Provide the (x, y) coordinate of the cell's center where the given text is located.  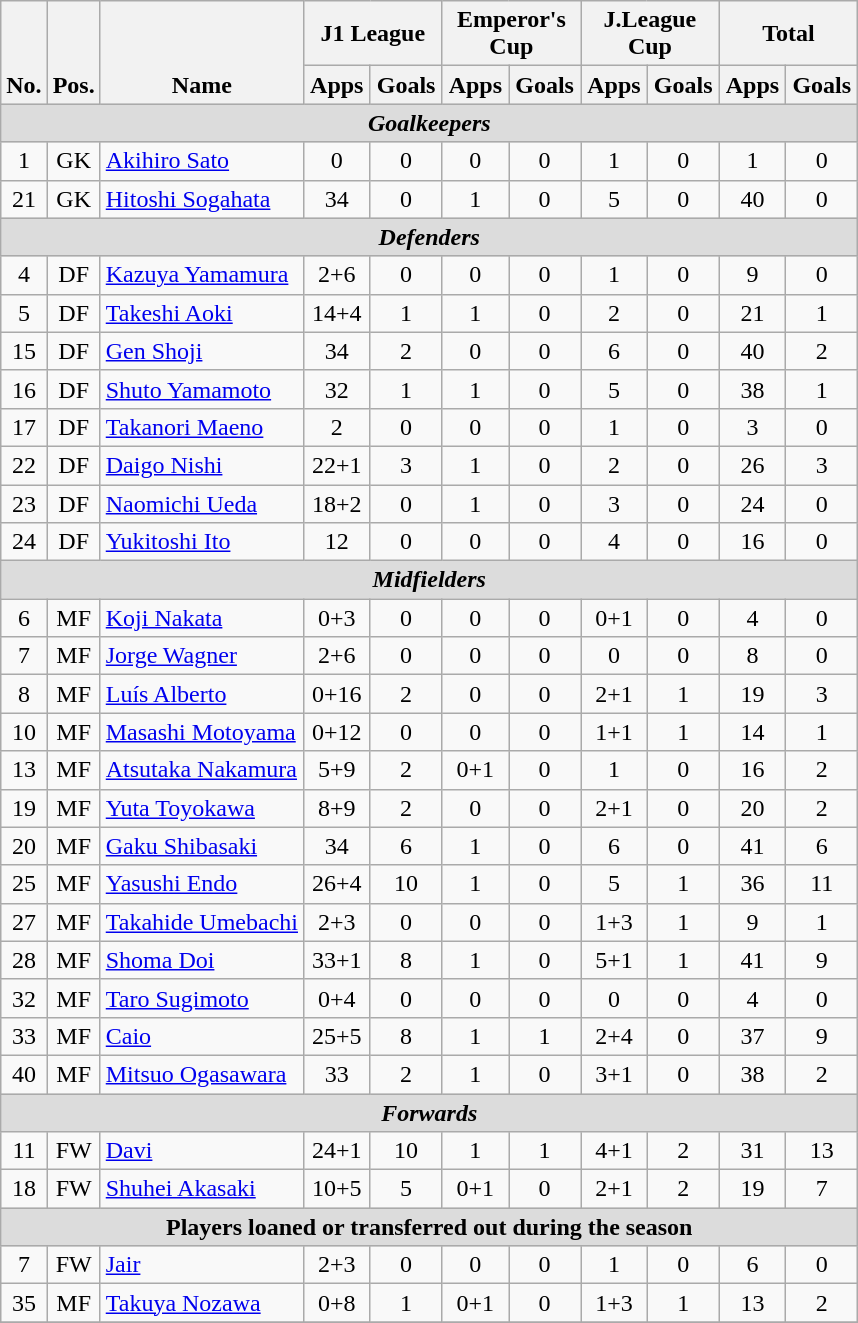
25 (24, 884)
Defenders (430, 237)
18+2 (338, 503)
17 (24, 427)
10+5 (338, 1189)
Masashi Motoyama (202, 732)
Atsutaka Nakamura (202, 770)
14+4 (338, 313)
35 (24, 1303)
28 (24, 960)
Goalkeepers (430, 123)
27 (24, 922)
Daigo Nishi (202, 465)
Shoma Doi (202, 960)
Gen Shoji (202, 351)
Akihiro Sato (202, 161)
0+12 (338, 732)
Caio (202, 1036)
Total (788, 34)
2+4 (614, 1036)
8+9 (338, 808)
15 (24, 351)
Shuto Yamamoto (202, 389)
Jair (202, 1265)
Players loaned or transferred out during the season (430, 1227)
26+4 (338, 884)
33+1 (338, 960)
Yuta Toyokawa (202, 808)
26 (752, 465)
3+1 (614, 1074)
Taro Sugimoto (202, 998)
Takuya Nozawa (202, 1303)
31 (752, 1151)
0+4 (338, 998)
24+1 (338, 1151)
Yukitoshi Ito (202, 542)
37 (752, 1036)
Takahide Umebachi (202, 922)
12 (338, 542)
5+9 (338, 770)
Shuhei Akasaki (202, 1189)
22 (24, 465)
Koji Nakata (202, 618)
Emperor's Cup (512, 34)
0+16 (338, 694)
25+5 (338, 1036)
Midfielders (430, 580)
Mitsuo Ogasawara (202, 1074)
0+3 (338, 618)
J.League Cup (650, 34)
Forwards (430, 1113)
Name (202, 52)
Gaku Shibasaki (202, 846)
Pos. (74, 52)
Yasushi Endo (202, 884)
22+1 (338, 465)
Takeshi Aoki (202, 313)
Hitoshi Sogahata (202, 199)
23 (24, 503)
Kazuya Yamamura (202, 275)
Luís Alberto (202, 694)
4+1 (614, 1151)
36 (752, 884)
Davi (202, 1151)
Takanori Maeno (202, 427)
No. (24, 52)
J1 League (374, 34)
0+8 (338, 1303)
18 (24, 1189)
Naomichi Ueda (202, 503)
Jorge Wagner (202, 656)
14 (752, 732)
5+1 (614, 960)
1+1 (614, 732)
